From the cell containing the given text, extract its center point as (X, Y) coordinate. 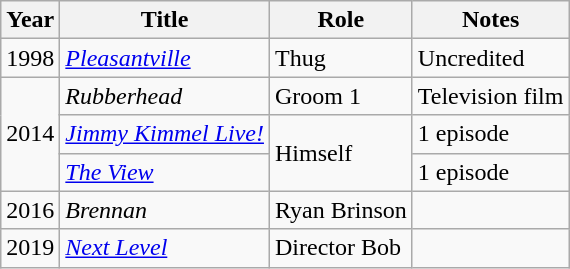
Jimmy Kimmel Live! (165, 134)
Director Bob (340, 248)
Brennan (165, 210)
1998 (30, 58)
2014 (30, 134)
Television film (490, 96)
Himself (340, 153)
The View (165, 172)
Thug (340, 58)
Year (30, 20)
Groom 1 (340, 96)
Title (165, 20)
Uncredited (490, 58)
Rubberhead (165, 96)
2019 (30, 248)
Ryan Brinson (340, 210)
Next Level (165, 248)
Pleasantville (165, 58)
Notes (490, 20)
2016 (30, 210)
Role (340, 20)
